From the cell containing the given text, extract its center point as [X, Y] coordinate. 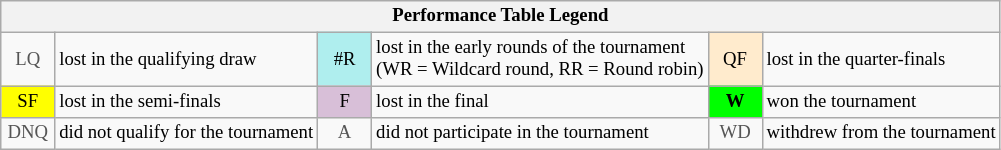
WD [735, 134]
lost in the early rounds of the tournament(WR = Wildcard round, RR = Round robin) [540, 60]
did not qualify for the tournament [186, 134]
lost in the quarter-finals [881, 60]
lost in the final [540, 102]
withdrew from the tournament [881, 134]
DNQ [28, 134]
won the tournament [881, 102]
A [345, 134]
lost in the qualifying draw [186, 60]
LQ [28, 60]
W [735, 102]
did not participate in the tournament [540, 134]
QF [735, 60]
lost in the semi-finals [186, 102]
Performance Table Legend [500, 16]
SF [28, 102]
F [345, 102]
#R [345, 60]
